Extract the (X, Y) coordinate from the center of the cell holding the provided text.  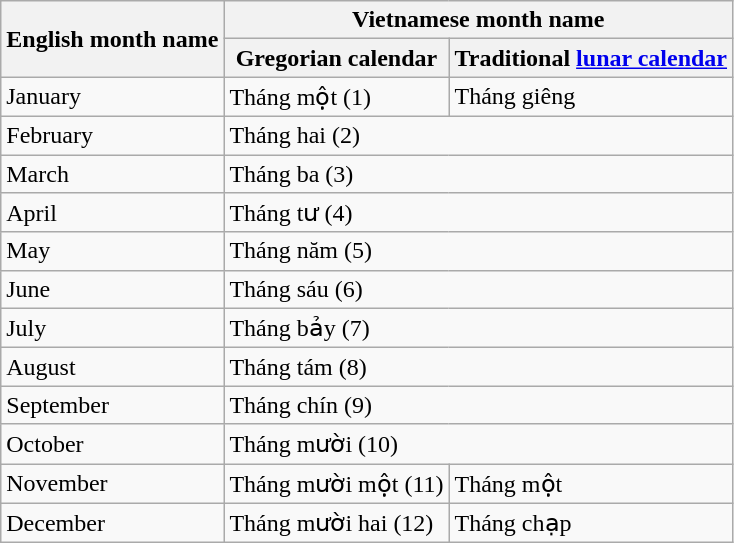
Vietnamese month name (478, 20)
Tháng chín (9) (478, 405)
English month name (112, 39)
April (112, 213)
January (112, 97)
May (112, 251)
Tháng bảy (7) (478, 328)
Traditional lunar calendar (591, 58)
December (112, 523)
Tháng tám (8) (478, 367)
Tháng một (591, 484)
August (112, 367)
Tháng chạp (591, 523)
Tháng mười (10) (478, 444)
Gregorian calendar (336, 58)
September (112, 405)
Tháng năm (5) (478, 251)
Tháng một (1) (336, 97)
June (112, 289)
Tháng tư (4) (478, 213)
Tháng mười một (11) (336, 484)
November (112, 484)
Tháng giêng (591, 97)
March (112, 173)
Tháng sáu (6) (478, 289)
July (112, 328)
Tháng mười hai (12) (336, 523)
February (112, 135)
October (112, 444)
Tháng ba (3) (478, 173)
Tháng hai (2) (478, 135)
